Scan for the cell matching the given text and deliver its [x, y] coordinate at center. 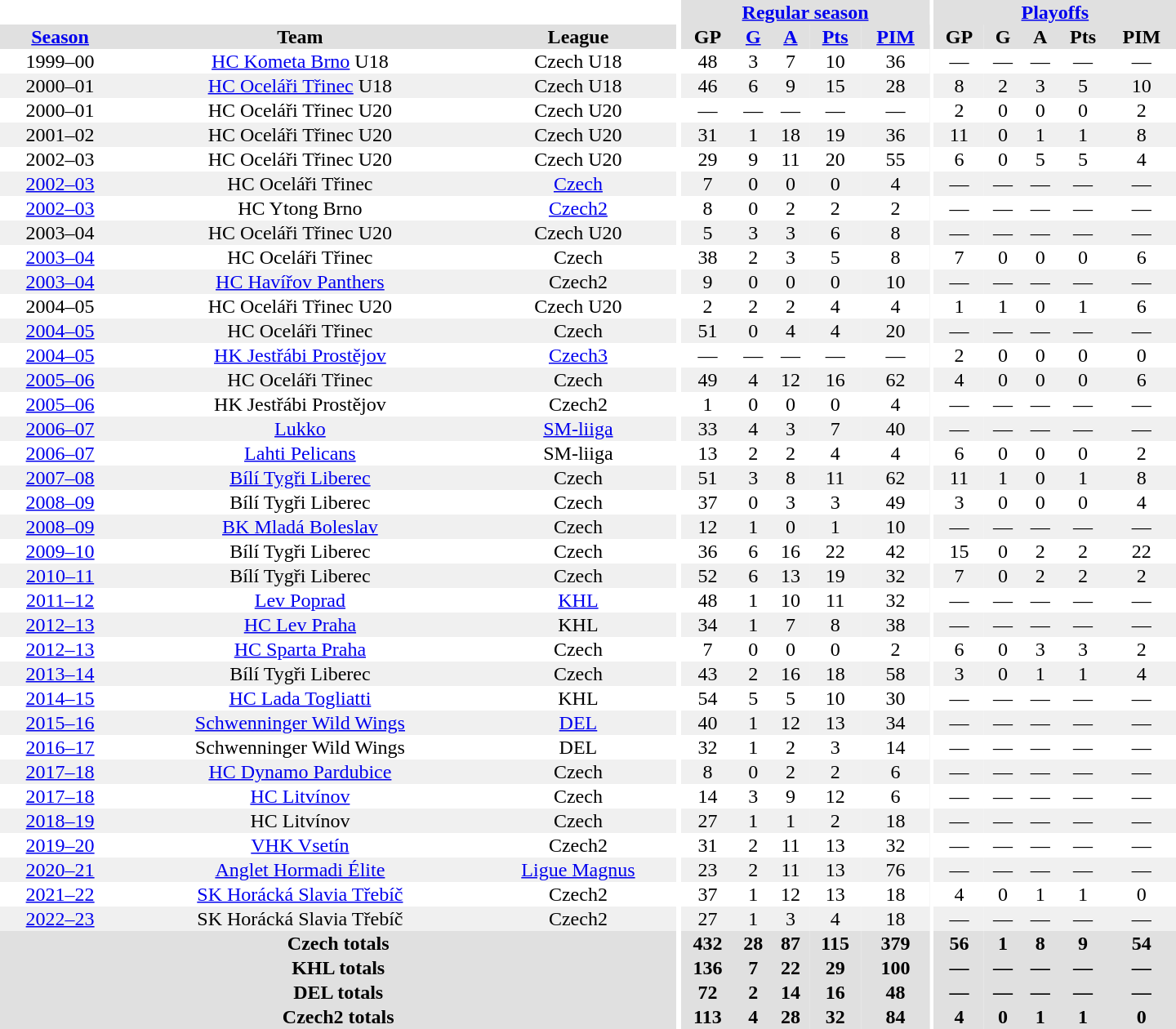
432 [707, 943]
55 [896, 159]
2007–08 [60, 478]
Playoffs [1055, 12]
87 [791, 943]
Czech2 totals [338, 1017]
Lahti Pelicans [300, 453]
HC Dynamo Pardubice [300, 772]
Czech totals [338, 943]
2001–02 [60, 135]
2010–11 [60, 576]
League [578, 37]
113 [707, 1017]
2016–17 [60, 747]
HC Lada Togliatti [300, 698]
2014–15 [60, 698]
2022–23 [60, 919]
84 [896, 1017]
HC Havířov Panthers [300, 282]
42 [896, 551]
2015–16 [60, 723]
33 [707, 429]
Team [300, 37]
2021–22 [60, 894]
HC Lev Praha [300, 625]
100 [896, 968]
HC Sparta Praha [300, 649]
2009–10 [60, 551]
Anglet Hormadi Élite [300, 870]
HC Kometa Brno U18 [300, 61]
58 [896, 674]
30 [896, 698]
HC Ytong Brno [300, 208]
Lukko [300, 429]
VHK Vsetín [300, 845]
46 [707, 86]
Czech3 [578, 355]
KHL totals [338, 968]
72 [707, 992]
56 [959, 943]
76 [896, 870]
1999–00 [60, 61]
Season [60, 37]
136 [707, 968]
Lev Poprad [300, 600]
2019–20 [60, 845]
2011–12 [60, 600]
Regular season [805, 12]
2013–14 [60, 674]
2020–21 [60, 870]
23 [707, 870]
BK Mladá Boleslav [300, 527]
Ligue Magnus [578, 870]
HC Oceláři Třinec U18 [300, 86]
52 [707, 576]
115 [835, 943]
2018–19 [60, 821]
43 [707, 674]
379 [896, 943]
DEL totals [338, 992]
